Capture the cell that displays the provided text and extract its [x, y] central coordinate. 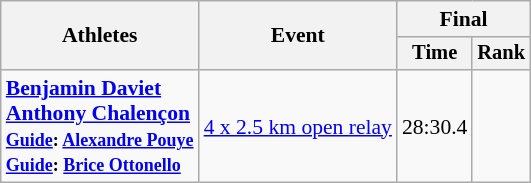
Athletes [100, 36]
28:30.4 [434, 126]
4 x 2.5 km open relay [298, 126]
Final [464, 19]
Rank [501, 54]
Event [298, 36]
Benjamin DavietAnthony ChalençonGuide: Alexandre PouyeGuide: Brice Ottonello [100, 126]
Time [434, 54]
